For the text-containing cell, return its midpoint in [x, y] coordinate format. 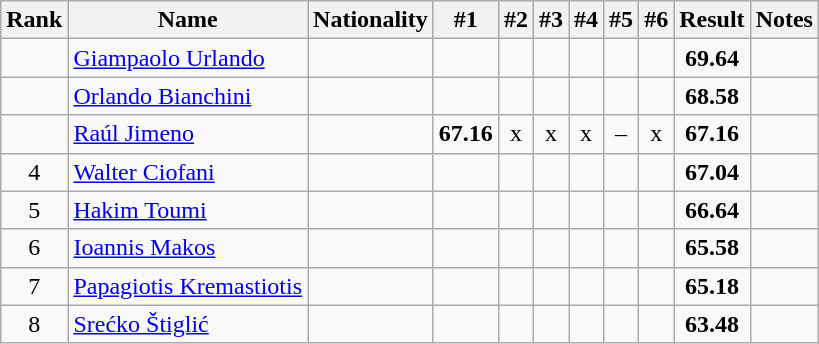
63.48 [712, 324]
68.58 [712, 96]
Rank [34, 20]
#3 [550, 20]
Nationality [371, 20]
– [622, 134]
Notes [784, 20]
66.64 [712, 210]
Walter Ciofani [188, 172]
Raúl Jimeno [188, 134]
65.58 [712, 248]
Papagiotis Kremastiotis [188, 286]
69.64 [712, 58]
#4 [586, 20]
8 [34, 324]
#1 [466, 20]
Giampaolo Urlando [188, 58]
#6 [656, 20]
Srećko Štiglić [188, 324]
#5 [622, 20]
Hakim Toumi [188, 210]
67.04 [712, 172]
5 [34, 210]
4 [34, 172]
Ioannis Makos [188, 248]
#2 [516, 20]
Name [188, 20]
Orlando Bianchini [188, 96]
6 [34, 248]
65.18 [712, 286]
Result [712, 20]
7 [34, 286]
